From the cell containing the given text, extract its center point as (X, Y) coordinate. 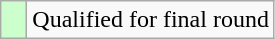
Qualified for final round (151, 20)
